From the cell containing the given text, extract its center point as [X, Y] coordinate. 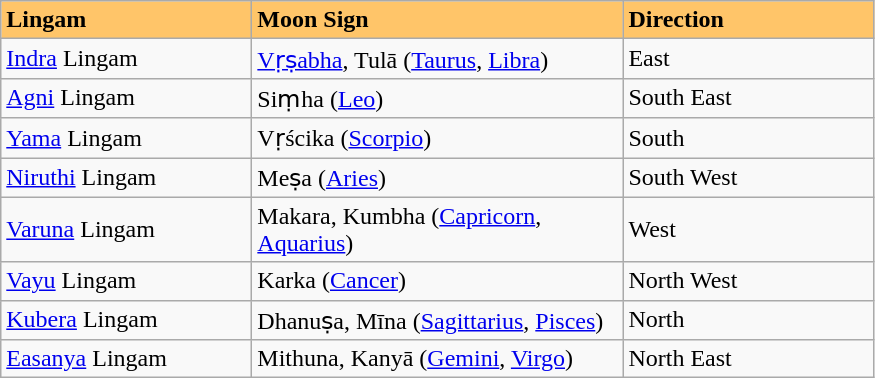
Easanya Lingam [126, 359]
Varuna Lingam [126, 230]
Vayu Lingam [126, 281]
Kubera Lingam [126, 320]
Niruthi Lingam [126, 178]
West [748, 230]
East [748, 59]
Yama Lingam [126, 138]
Makara, Kumbha (Capricorn, Aquarius) [438, 230]
Indra Lingam [126, 59]
South [748, 138]
South West [748, 178]
Vṛṣabha, Tulā (Taurus, Libra) [438, 59]
Moon Sign [438, 20]
Direction [748, 20]
Siṃha (Leo) [438, 98]
Dhanuṣa, Mīna (Sagittarius, Pisces) [438, 320]
Mithuna, Kanyā (Gemini, Virgo) [438, 359]
Agni Lingam [126, 98]
North East [748, 359]
Karka (Cancer) [438, 281]
Vṛścika (Scorpio) [438, 138]
Lingam [126, 20]
North [748, 320]
Meṣa (Aries) [438, 178]
North West [748, 281]
South East [748, 98]
